For the text-containing cell, return its midpoint in (x, y) coordinate format. 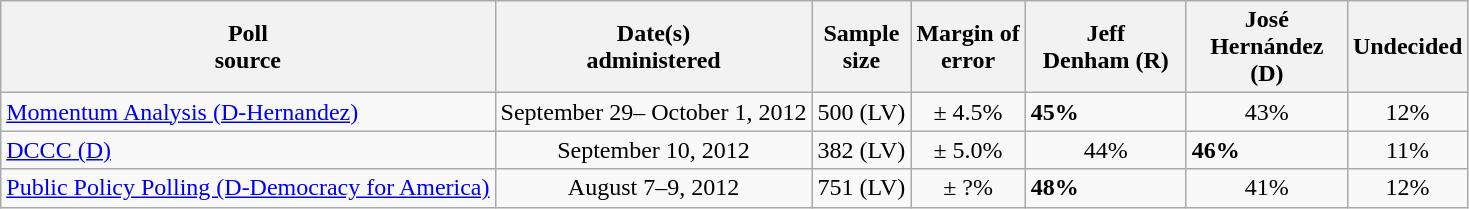
Momentum Analysis (D-Hernandez) (248, 112)
44% (1106, 150)
± 4.5% (968, 112)
45% (1106, 112)
382 (LV) (862, 150)
Pollsource (248, 47)
11% (1407, 150)
± 5.0% (968, 150)
JoséHernández (D) (1266, 47)
± ?% (968, 188)
Date(s)administered (654, 47)
September 29– October 1, 2012 (654, 112)
September 10, 2012 (654, 150)
41% (1266, 188)
August 7–9, 2012 (654, 188)
43% (1266, 112)
751 (LV) (862, 188)
46% (1266, 150)
JeffDenham (R) (1106, 47)
Margin oferror (968, 47)
48% (1106, 188)
Public Policy Polling (D-Democracy for America) (248, 188)
DCCC (D) (248, 150)
Undecided (1407, 47)
500 (LV) (862, 112)
Samplesize (862, 47)
